Extract the (X, Y) coordinate from the center of the cell holding the provided text.  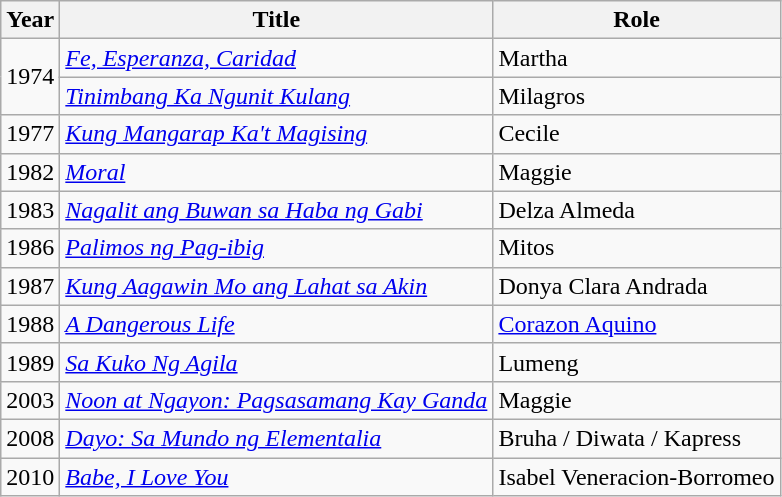
Martha (636, 58)
1986 (30, 248)
Mitos (636, 248)
Isabel Veneracion-Borromeo (636, 477)
2010 (30, 477)
1983 (30, 210)
Year (30, 20)
1977 (30, 134)
Kung Mangarap Ka't Magising (276, 134)
Palimos ng Pag-ibig (276, 248)
Fe, Esperanza, Caridad (276, 58)
2008 (30, 438)
Noon at Ngayon: Pagsasamang Kay Ganda (276, 400)
1988 (30, 324)
1974 (30, 77)
Dayo: Sa Mundo ng Elementalia (276, 438)
A Dangerous Life (276, 324)
Role (636, 20)
Bruha / Diwata / Kapress (636, 438)
Nagalit ang Buwan sa Haba ng Gabi (276, 210)
1987 (30, 286)
Babe, I Love You (276, 477)
Sa Kuko Ng Agila (276, 362)
Kung Aagawin Mo ang Lahat sa Akin (276, 286)
Delza Almeda (636, 210)
Milagros (636, 96)
2003 (30, 400)
Cecile (636, 134)
Moral (276, 172)
Title (276, 20)
Lumeng (636, 362)
Tinimbang Ka Ngunit Kulang (276, 96)
1982 (30, 172)
Donya Clara Andrada (636, 286)
Corazon Aquino (636, 324)
1989 (30, 362)
